For the text-containing cell, return its midpoint in (x, y) coordinate format. 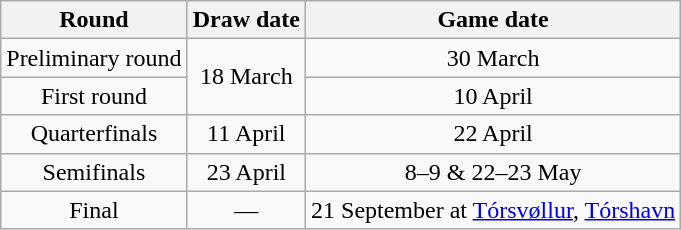
Semifinals (94, 172)
18 March (246, 77)
Round (94, 20)
11 April (246, 134)
8–9 & 22–23 May (494, 172)
23 April (246, 172)
Draw date (246, 20)
10 April (494, 96)
21 September at Tórsvøllur, Tórshavn (494, 210)
First round (94, 96)
Quarterfinals (94, 134)
Final (94, 210)
Preliminary round (94, 58)
Game date (494, 20)
30 March (494, 58)
22 April (494, 134)
— (246, 210)
